Determine the [X, Y] coordinate at the center of the cell enclosing the given text.  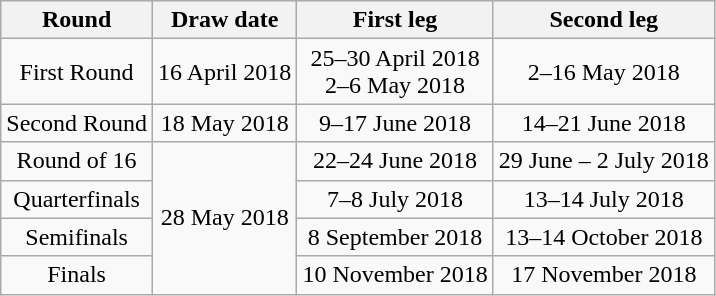
9–17 June 2018 [395, 123]
Semifinals [77, 237]
Second Round [77, 123]
25–30 April 20182–6 May 2018 [395, 72]
Round [77, 20]
7–8 July 2018 [395, 199]
Finals [77, 275]
22–24 June 2018 [395, 161]
Second leg [604, 20]
Draw date [224, 20]
8 September 2018 [395, 237]
Round of 16 [77, 161]
Quarterfinals [77, 199]
28 May 2018 [224, 218]
2–16 May 2018 [604, 72]
29 June – 2 July 2018 [604, 161]
13–14 July 2018 [604, 199]
10 November 2018 [395, 275]
14–21 June 2018 [604, 123]
16 April 2018 [224, 72]
First leg [395, 20]
17 November 2018 [604, 275]
First Round [77, 72]
13–14 October 2018 [604, 237]
18 May 2018 [224, 123]
